Pinpoint the cell where the given text exists, returning its [X, Y] midpoint coordinate. 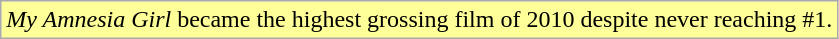
My Amnesia Girl became the highest grossing film of 2010 despite never reaching #1. [420, 20]
